Find where the given text appears and provide that cell's center as [X, Y] coordinate. 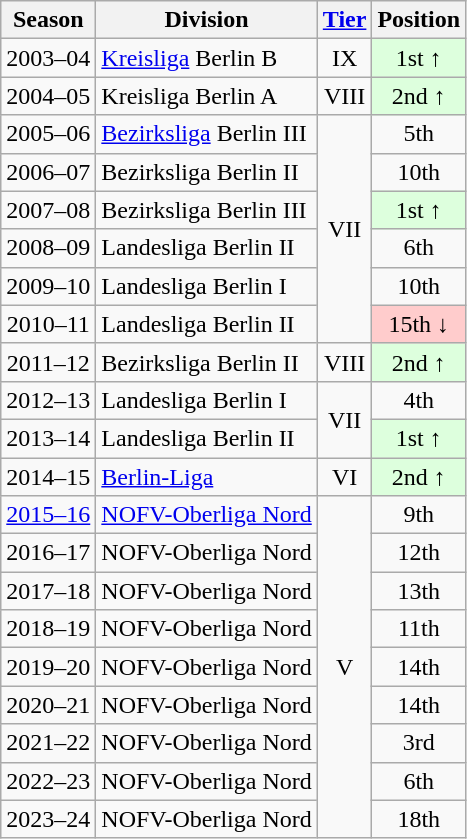
Position [419, 20]
2007–08 [48, 210]
Berlin-Liga [206, 477]
2019–20 [48, 667]
4th [419, 400]
2003–04 [48, 58]
IX [344, 58]
Kreisliga Berlin A [206, 96]
2021–22 [48, 743]
Season [48, 20]
2010–11 [48, 324]
2023–24 [48, 819]
2006–07 [48, 172]
2005–06 [48, 134]
2020–21 [48, 705]
V [344, 668]
2016–17 [48, 553]
2009–10 [48, 286]
Tier [344, 20]
11th [419, 629]
5th [419, 134]
Division [206, 20]
12th [419, 553]
2022–23 [48, 781]
2014–15 [48, 477]
9th [419, 515]
2015–16 [48, 515]
VI [344, 477]
15th ↓ [419, 324]
2008–09 [48, 248]
2013–14 [48, 438]
3rd [419, 743]
13th [419, 591]
Kreisliga Berlin B [206, 58]
2017–18 [48, 591]
18th [419, 819]
2004–05 [48, 96]
2018–19 [48, 629]
2012–13 [48, 400]
2011–12 [48, 362]
